Provide the (x, y) coordinate of the cell's center where the given text is located.  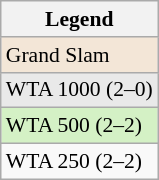
Legend (80, 19)
WTA 500 (2–2) (80, 126)
WTA 1000 (2–0) (80, 90)
Grand Slam (80, 55)
WTA 250 (2–2) (80, 162)
